Provide the (X, Y) coordinate of the cell's center where the given text is located.  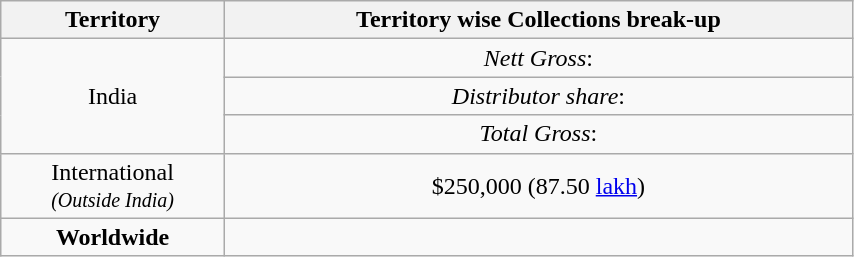
Worldwide (113, 237)
International(Outside India) (113, 186)
$250,000 (87.50 lakh) (538, 186)
India (113, 96)
Territory wise Collections break-up (538, 20)
Total Gross: (538, 134)
Territory (113, 20)
Nett Gross: (538, 58)
Distributor share: (538, 96)
